Locate the cell with the specified text and output its [x, y] center coordinate. 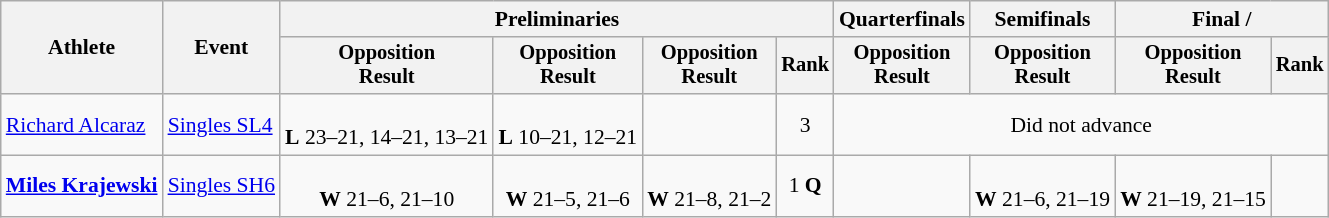
W 21–6, 21–10 [386, 186]
Quarterfinals [902, 19]
Athlete [82, 48]
3 [805, 124]
Singles SL4 [222, 124]
Did not advance [1082, 124]
W 21–8, 21–2 [709, 186]
Preliminaries [557, 19]
Singles SH6 [222, 186]
Final / [1222, 19]
L 10–21, 12–21 [568, 124]
W 21–5, 21–6 [568, 186]
Richard Alcaraz [82, 124]
Event [222, 48]
L 23–21, 14–21, 13–21 [386, 124]
1 Q [805, 186]
W 21–19, 21–15 [1193, 186]
W 21–6, 21–19 [1042, 186]
Semifinals [1042, 19]
Miles Krajewski [82, 186]
